From the cell containing the given text, extract its center point as [x, y] coordinate. 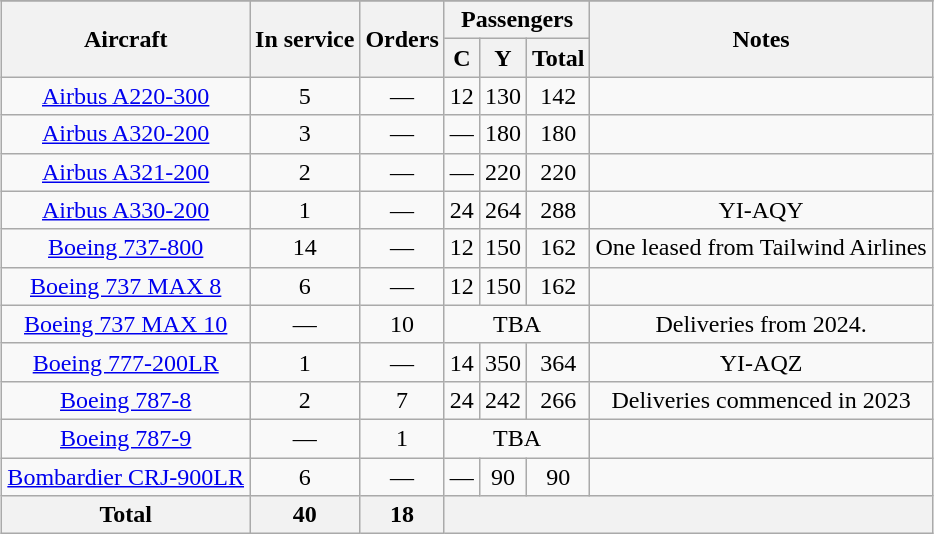
Deliveries commenced in 2023 [761, 400]
Airbus A330-200 [126, 210]
In service [305, 39]
Boeing 777-200LR [126, 362]
Airbus A220-300 [126, 96]
Passengers [517, 20]
Notes [761, 39]
264 [502, 210]
18 [402, 515]
One leased from Tailwind Airlines [761, 248]
Orders [402, 39]
Airbus A321-200 [126, 172]
142 [558, 96]
C [462, 58]
Boeing 787-8 [126, 400]
130 [502, 96]
YI-AQZ [761, 362]
5 [305, 96]
7 [402, 400]
Y [502, 58]
242 [502, 400]
350 [502, 362]
3 [305, 134]
Deliveries from 2024. [761, 324]
10 [402, 324]
Boeing 787-9 [126, 438]
Airbus A320-200 [126, 134]
Bombardier CRJ-900LR [126, 477]
266 [558, 400]
364 [558, 362]
Boeing 737 MAX 10 [126, 324]
Boeing 737-800 [126, 248]
YI-AQY [761, 210]
40 [305, 515]
Boeing 737 MAX 8 [126, 286]
288 [558, 210]
Aircraft [126, 39]
